Return (X, Y) of the center of cell containing provided text 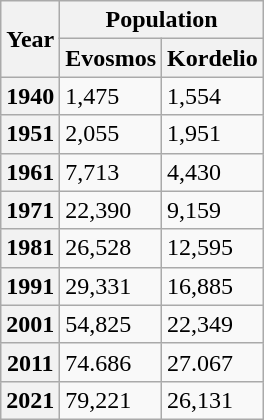
74.686 (111, 362)
22,349 (213, 324)
Evosmos (111, 58)
1971 (30, 210)
16,885 (213, 286)
27.067 (213, 362)
4,430 (213, 172)
2021 (30, 400)
1951 (30, 134)
26,528 (111, 248)
1,475 (111, 96)
7,713 (111, 172)
Year (30, 39)
22,390 (111, 210)
2011 (30, 362)
12,595 (213, 248)
2,055 (111, 134)
79,221 (111, 400)
1,951 (213, 134)
1,554 (213, 96)
26,131 (213, 400)
1961 (30, 172)
54,825 (111, 324)
1991 (30, 286)
1981 (30, 248)
2001 (30, 324)
29,331 (111, 286)
1940 (30, 96)
9,159 (213, 210)
Kordelio (213, 58)
Population (162, 20)
